Output the [x, y] coordinate of the center of the cell containing the given text.  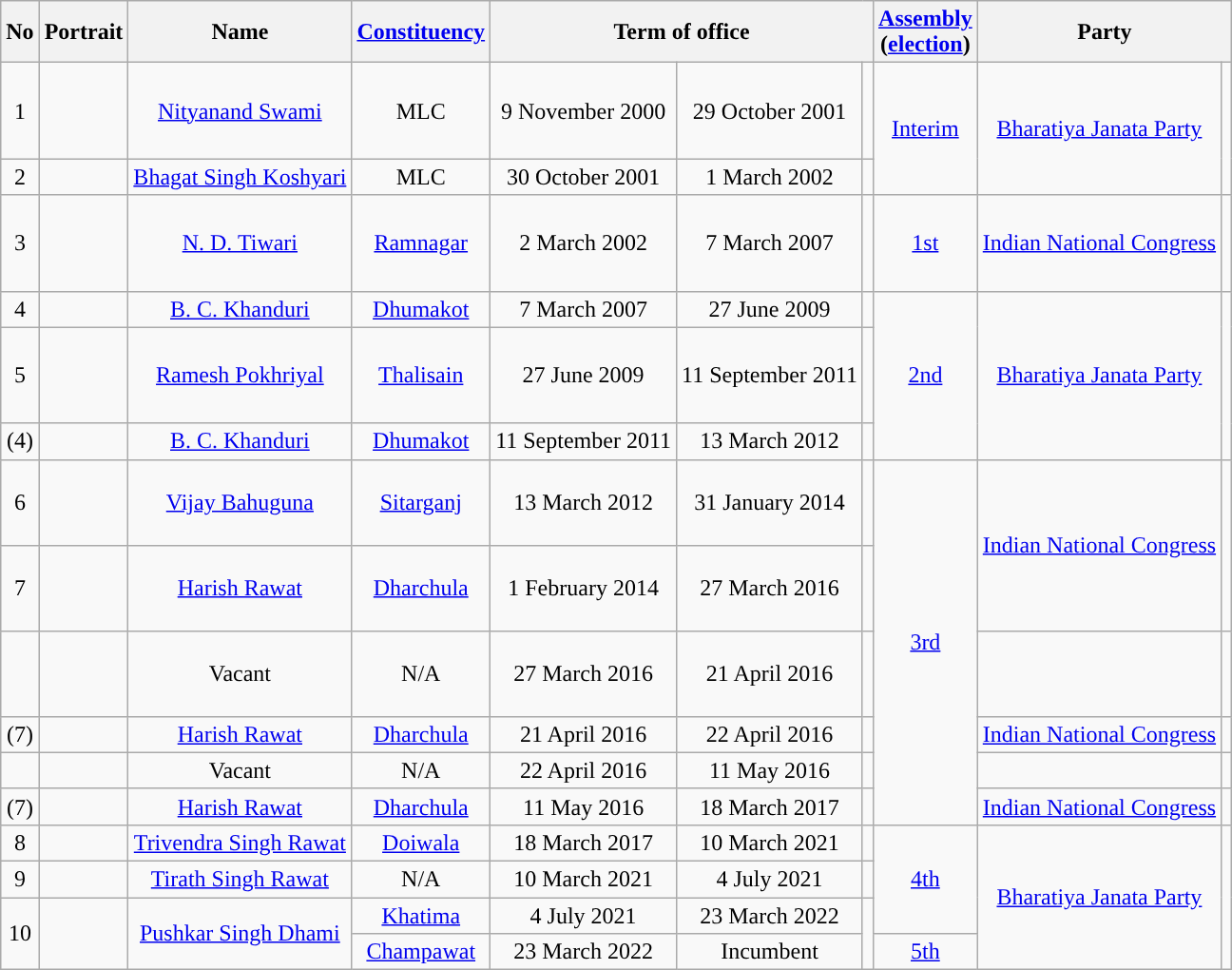
5 [20, 375]
2nd [926, 375]
31 January 2014 [770, 502]
Portrait [84, 32]
3rd [926, 642]
Bhagat Singh Koshyari [240, 177]
2 [20, 177]
Trivendra Singh Rawat [240, 843]
8 [20, 843]
Sitarganj [421, 502]
Tirath Singh Rawat [240, 879]
3 [20, 243]
Nityanand Swami [240, 110]
Ramnagar [421, 243]
Vijay Bahuguna [240, 502]
4th [926, 879]
Constituency [421, 32]
4 [20, 309]
Incumbent [770, 952]
Name [240, 32]
9 November 2000 [584, 110]
Term of office [683, 32]
30 October 2001 [584, 177]
N. D. Tiwari [240, 243]
9 [20, 879]
Ramesh Pokhriyal [240, 375]
1 [20, 110]
5th [926, 952]
10 [20, 934]
Khatima [421, 916]
29 October 2001 [770, 110]
No [20, 32]
1 March 2002 [770, 177]
Champawat [421, 952]
1st [926, 243]
Pushkar Singh Dhami [240, 934]
Interim [926, 129]
1 February 2014 [584, 588]
Thalisain [421, 375]
Assembly(election) [926, 32]
7 [20, 588]
6 [20, 502]
2 March 2002 [584, 243]
Doiwala [421, 843]
Party [1105, 32]
(4) [20, 441]
